Locate the cell with the specified text and output its [x, y] center coordinate. 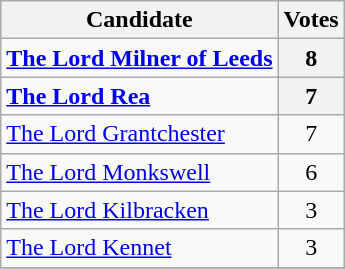
The Lord Rea [140, 96]
The Lord Grantchester [140, 134]
The Lord Monkswell [140, 172]
The Lord Kennet [140, 248]
Votes [311, 20]
The Lord Milner of Leeds [140, 58]
8 [311, 58]
6 [311, 172]
Candidate [140, 20]
The Lord Kilbracken [140, 210]
